Return (x, y) of the center of cell containing provided text 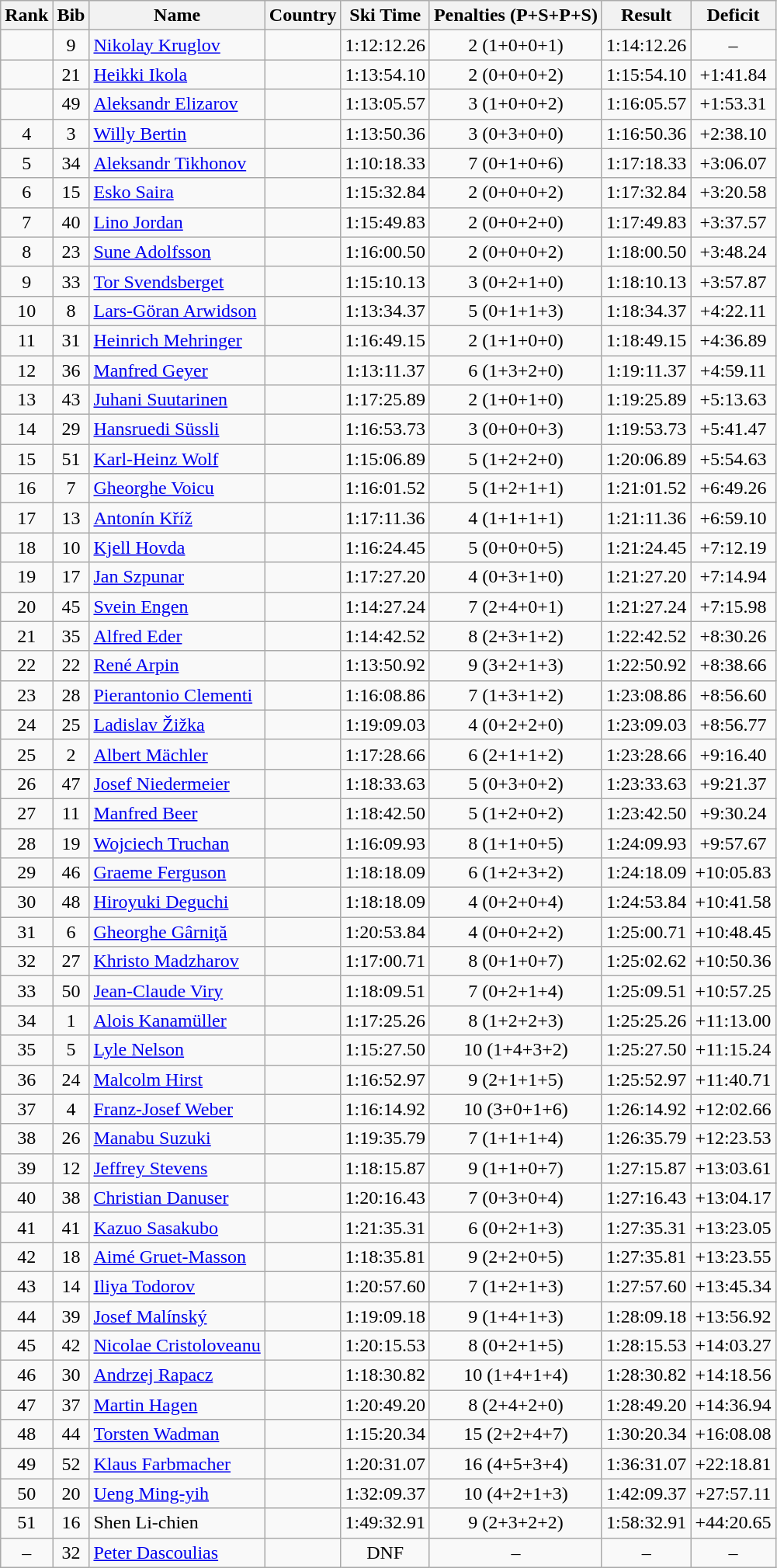
1:21:01.52 (646, 488)
Aleksandr Tikhonov (177, 163)
1:18:34.37 (646, 311)
1:23:42.50 (646, 813)
7 (1+1+1+4) (515, 1139)
2 (1+0+1+0) (515, 400)
Aleksandr Elizarov (177, 104)
6 (0+2+1+3) (515, 1227)
1:17:32.84 (646, 193)
1:16:52.97 (385, 1080)
+9:16.40 (733, 754)
Iliya Todorov (177, 1286)
7 (0+3+0+4) (515, 1198)
1:16:08.86 (385, 695)
1:20:06.89 (646, 459)
+13:23.05 (733, 1227)
+3:37.57 (733, 222)
1:25:00.71 (646, 932)
1:21:27.24 (646, 607)
9 (2+2+0+5) (515, 1257)
1:16:01.52 (385, 488)
Jean-Claude Viry (177, 991)
+7:12.19 (733, 548)
Alfred Eder (177, 636)
+3:57.87 (733, 281)
Result (646, 16)
Deficit (733, 16)
6 (2+1+1+2) (515, 754)
1:17:28.66 (385, 754)
4 (1+1+1+1) (515, 518)
Sune Adolfsson (177, 252)
52 (71, 1464)
1:18:15.87 (385, 1168)
9 (1+1+0+7) (515, 1168)
DNF (385, 1552)
10 (3+0+1+6) (515, 1109)
1:27:35.31 (646, 1227)
1:16:14.92 (385, 1109)
7 (2+4+0+1) (515, 607)
1:58:32.91 (646, 1523)
+44:20.65 (733, 1523)
Tor Svendsberget (177, 281)
1:14:42.52 (385, 636)
1:16:24.45 (385, 548)
1:18:30.82 (385, 1375)
+10:57.25 (733, 991)
1:15:54.10 (646, 75)
1:13:05.57 (385, 104)
Heikki Ikola (177, 75)
+5:54.63 (733, 459)
8 (1+2+2+3) (515, 1020)
1:24:18.09 (646, 873)
Albert Mächler (177, 754)
Manfred Geyer (177, 370)
Graeme Ferguson (177, 873)
1:22:42.52 (646, 636)
1:18:10.13 (646, 281)
1:17:27.20 (385, 577)
1:20:53.84 (385, 932)
1:16:50.36 (646, 134)
1:13:50.36 (385, 134)
+3:48.24 (733, 252)
Wojciech Truchan (177, 843)
Malcolm Hirst (177, 1080)
Torsten Wadman (177, 1434)
+5:13.63 (733, 400)
Bib (71, 16)
1:28:49.20 (646, 1405)
+13:23.55 (733, 1257)
3 (0+0+0+3) (515, 429)
+7:14.94 (733, 577)
7 (1+3+1+2) (515, 695)
1:23:09.03 (646, 725)
1:17:25.26 (385, 1020)
1:12:12.26 (385, 45)
Esko Saira (177, 193)
Hiroyuki Deguchi (177, 902)
1:27:35.81 (646, 1257)
+11:40.71 (733, 1080)
1:16:49.15 (385, 340)
8 (1+1+0+5) (515, 843)
1:25:27.50 (646, 1050)
+12:23.53 (733, 1139)
1:20:15.53 (385, 1346)
+8:38.66 (733, 666)
1:15:20.34 (385, 1434)
1:17:18.33 (646, 163)
+22:18.81 (733, 1464)
Manfred Beer (177, 813)
1:21:11.36 (646, 518)
6 (1+3+2+0) (515, 370)
7 (0+1+0+6) (515, 163)
1:20:57.60 (385, 1286)
1:25:25.26 (646, 1020)
Lyle Nelson (177, 1050)
1:24:53.84 (646, 902)
Klaus Farbmacher (177, 1464)
Josef Malínský (177, 1316)
1:17:49.83 (646, 222)
1:27:15.87 (646, 1168)
+13:56.92 (733, 1316)
10 (4+2+1+3) (515, 1493)
1:27:57.60 (646, 1286)
1:18:42.50 (385, 813)
Khristo Madzharov (177, 961)
Ladislav Žižka (177, 725)
1:19:09.18 (385, 1316)
+3:20.58 (733, 193)
1:14:27.24 (385, 607)
5 (0+0+0+5) (515, 548)
1:13:11.37 (385, 370)
1:26:35.79 (646, 1139)
+13:03.61 (733, 1168)
René Arpin (177, 666)
5 (0+3+0+2) (515, 784)
+14:36.94 (733, 1405)
+4:59.11 (733, 370)
+10:41.58 (733, 902)
1:17:11.36 (385, 518)
Jan Szpunar (177, 577)
1:15:06.89 (385, 459)
1:13:34.37 (385, 311)
Karl-Heinz Wolf (177, 459)
9 (1+4+1+3) (515, 1316)
2 (1+1+0+0) (515, 340)
1:18:09.51 (385, 991)
+13:04.17 (733, 1198)
1:18:49.15 (646, 340)
+14:03.27 (733, 1346)
+9:21.37 (733, 784)
4 (0+2+0+4) (515, 902)
+8:56.60 (733, 695)
+1:41.84 (733, 75)
5 (1+2+1+1) (515, 488)
+4:22.11 (733, 311)
3 (0+2+1+0) (515, 281)
1:25:09.51 (646, 991)
Kazuo Sasakubo (177, 1227)
10 (1+4+3+2) (515, 1050)
1:19:25.89 (646, 400)
1:24:09.93 (646, 843)
1:19:35.79 (385, 1139)
3 (1+0+0+2) (515, 104)
Martin Hagen (177, 1405)
1:13:50.92 (385, 666)
Lars-Göran Arwidson (177, 311)
+4:36.89 (733, 340)
Manabu Suzuki (177, 1139)
1:23:08.86 (646, 695)
Hansruedi Süssli (177, 429)
1:22:50.92 (646, 666)
Juhani Suutarinen (177, 400)
+5:41.47 (733, 429)
+9:57.67 (733, 843)
1:17:00.71 (385, 961)
2 (0+0+2+0) (515, 222)
1:49:32.91 (385, 1523)
Penalties (P+S+P+S) (515, 16)
10 (1+4+1+4) (515, 1375)
1:25:52.97 (646, 1080)
4 (0+2+2+0) (515, 725)
5 (1+2+0+2) (515, 813)
9 (2+3+2+2) (515, 1523)
Willy Bertin (177, 134)
Antonín Kříž (177, 518)
+10:05.83 (733, 873)
1 (71, 1020)
Ski Time (385, 16)
1:18:33.63 (385, 784)
1:19:09.03 (385, 725)
Andrzej Rapacz (177, 1375)
1:18:00.50 (646, 252)
+11:15.24 (733, 1050)
1:21:35.31 (385, 1227)
3 (71, 134)
+10:48.45 (733, 932)
+2:38.10 (733, 134)
1:42:09.37 (646, 1493)
1:15:49.83 (385, 222)
1:28:15.53 (646, 1346)
1:14:12.26 (646, 45)
2 (1+0+0+1) (515, 45)
Lino Jordan (177, 222)
1:16:09.93 (385, 843)
Gheorghe Gârniţă (177, 932)
1:23:33.63 (646, 784)
7 (0+2+1+4) (515, 991)
Aimé Gruet-Masson (177, 1257)
1:36:31.07 (646, 1464)
Country (303, 16)
+13:45.34 (733, 1286)
+14:18.56 (733, 1375)
1:15:10.13 (385, 281)
1:19:53.73 (646, 429)
Name (177, 16)
5 (1+2+2+0) (515, 459)
3 (0+3+0+0) (515, 134)
1:28:30.82 (646, 1375)
1:27:16.43 (646, 1198)
Jeffrey Stevens (177, 1168)
1:20:31.07 (385, 1464)
+1:53.31 (733, 104)
1:18:35.81 (385, 1257)
1:23:28.66 (646, 754)
Pierantonio Clementi (177, 695)
+9:30.24 (733, 813)
Alois Kanamüller (177, 1020)
1:21:27.20 (646, 577)
4 (0+0+2+2) (515, 932)
1:16:00.50 (385, 252)
9 (3+2+1+3) (515, 666)
Nicolae Cristoloveanu (177, 1346)
+3:06.07 (733, 163)
1:13:54.10 (385, 75)
1:15:27.50 (385, 1050)
6 (1+2+3+2) (515, 873)
1:17:25.89 (385, 400)
+6:49.26 (733, 488)
8 (2+4+2+0) (515, 1405)
1:15:32.84 (385, 193)
+8:56.77 (733, 725)
+12:02.66 (733, 1109)
1:10:18.33 (385, 163)
Peter Dascoulias (177, 1552)
1:20:49.20 (385, 1405)
Svein Engen (177, 607)
1:32:09.37 (385, 1493)
1:28:09.18 (646, 1316)
Christian Danuser (177, 1198)
Josef Niedermeier (177, 784)
16 (4+5+3+4) (515, 1464)
1:21:24.45 (646, 548)
Franz-Josef Weber (177, 1109)
+8:30.26 (733, 636)
Kjell Hovda (177, 548)
4 (0+3+1+0) (515, 577)
+16:08.08 (733, 1434)
Heinrich Mehringer (177, 340)
15 (2+2+4+7) (515, 1434)
2 (71, 754)
+6:59.10 (733, 518)
+27:57.11 (733, 1493)
5 (0+1+1+3) (515, 311)
Ueng Ming-yih (177, 1493)
1:25:02.62 (646, 961)
1:16:53.73 (385, 429)
1:30:20.34 (646, 1434)
8 (0+1+0+7) (515, 961)
Gheorghe Voicu (177, 488)
1:16:05.57 (646, 104)
1:26:14.92 (646, 1109)
+7:15.98 (733, 607)
+10:50.36 (733, 961)
7 (1+2+1+3) (515, 1286)
1:19:11.37 (646, 370)
+11:13.00 (733, 1020)
8 (2+3+1+2) (515, 636)
Nikolay Kruglov (177, 45)
1:20:16.43 (385, 1198)
8 (0+2+1+5) (515, 1346)
9 (2+1+1+5) (515, 1080)
Shen Li-chien (177, 1523)
Rank (26, 16)
